Scan for the cell matching the given text and deliver its [x, y] coordinate at center. 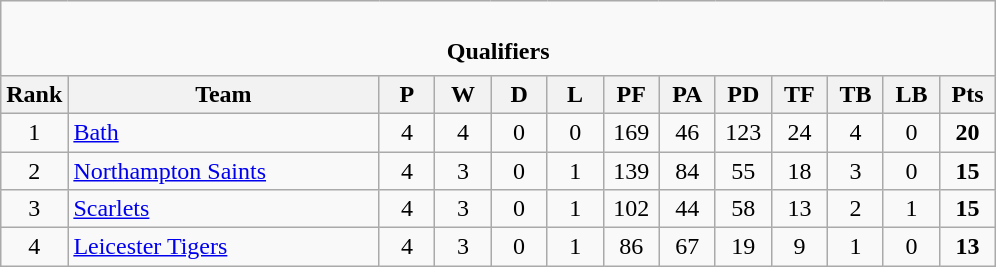
86 [631, 247]
20 [968, 132]
W [463, 94]
24 [799, 132]
Pts [968, 94]
PD [743, 94]
Northampton Saints [224, 171]
PF [631, 94]
139 [631, 171]
58 [743, 209]
PA [687, 94]
TF [799, 94]
Leicester Tigers [224, 247]
55 [743, 171]
Team [224, 94]
Bath [224, 132]
46 [687, 132]
18 [799, 171]
67 [687, 247]
P [407, 94]
19 [743, 247]
44 [687, 209]
102 [631, 209]
L [575, 94]
Scarlets [224, 209]
D [519, 94]
LB [911, 94]
169 [631, 132]
84 [687, 171]
TB [855, 94]
9 [799, 247]
123 [743, 132]
Rank [34, 94]
